Return (x, y) of the center of cell containing provided text 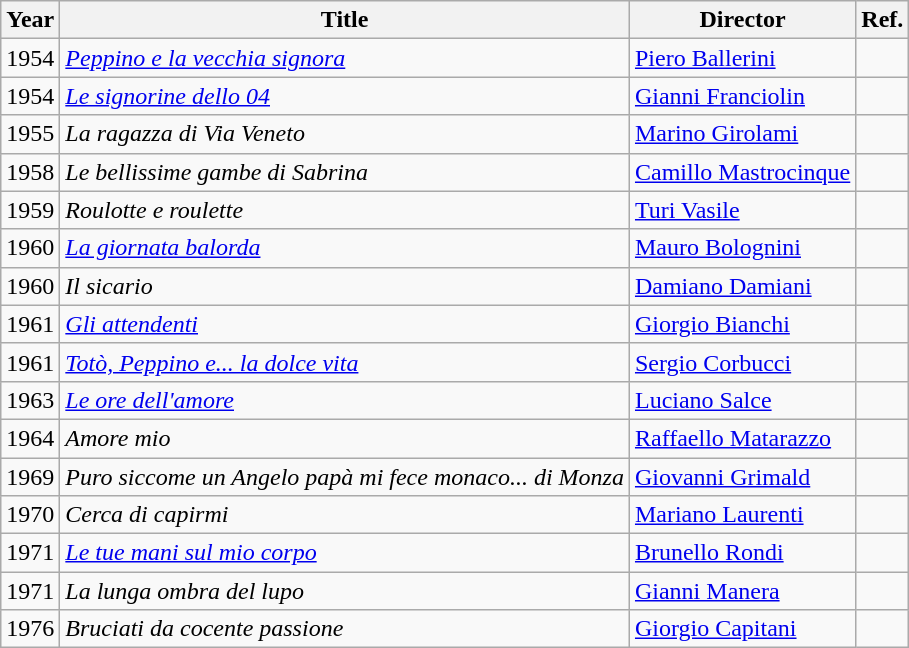
Le ore dell'amore (345, 400)
Le signorine dello 04 (345, 96)
Amore mio (345, 438)
1969 (30, 477)
Giorgio Bianchi (742, 324)
Il sicario (345, 286)
1958 (30, 172)
Marino Girolami (742, 134)
Giovanni Grimald (742, 477)
Cerca di capirmi (345, 515)
Giorgio Capitani (742, 629)
Gli attendenti (345, 324)
Camillo Mastrocinque (742, 172)
Mariano Laurenti (742, 515)
La ragazza di Via Veneto (345, 134)
Totò, Peppino e... la dolce vita (345, 362)
1959 (30, 210)
Sergio Corbucci (742, 362)
Luciano Salce (742, 400)
Gianni Franciolin (742, 96)
Damiano Damiani (742, 286)
Turi Vasile (742, 210)
Year (30, 20)
Le bellissime gambe di Sabrina (345, 172)
Le tue mani sul mio corpo (345, 553)
Bruciati da cocente passione (345, 629)
Peppino e la vecchia signora (345, 58)
Title (345, 20)
Raffaello Matarazzo (742, 438)
Brunello Rondi (742, 553)
1976 (30, 629)
Piero Ballerini (742, 58)
Puro siccome un Angelo papà mi fece monaco... di Monza (345, 477)
1964 (30, 438)
Roulotte e roulette (345, 210)
La giornata balorda (345, 248)
Mauro Bolognini (742, 248)
1970 (30, 515)
Ref. (882, 20)
La lunga ombra del lupo (345, 591)
1955 (30, 134)
Director (742, 20)
1963 (30, 400)
Gianni Manera (742, 591)
